For the text-containing cell, return its midpoint in (x, y) coordinate format. 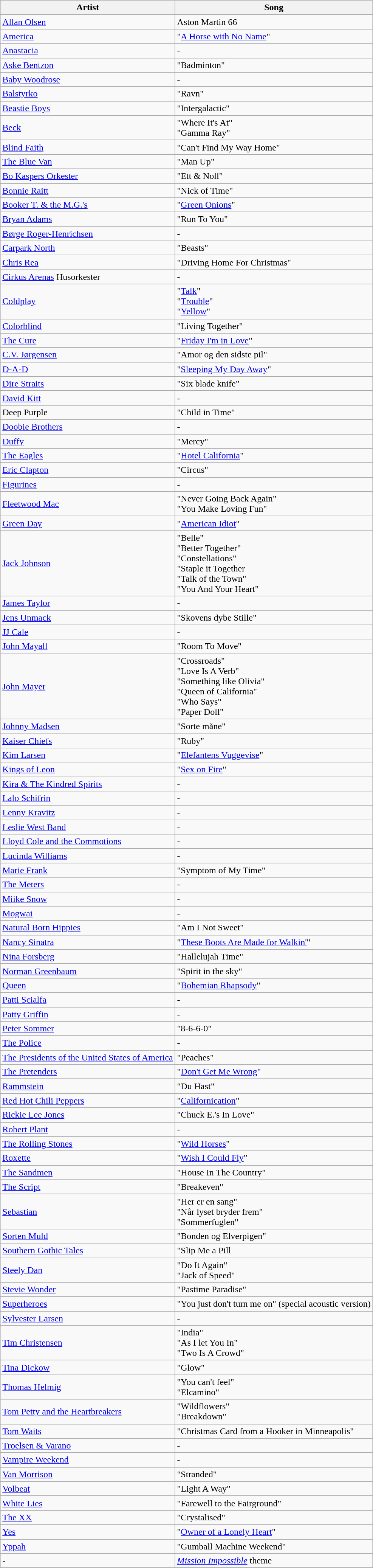
"Pastime Paradise" (274, 1290)
"Stranded" (274, 1474)
Lloyd Cole and the Commotions (88, 841)
"Breakeven" (274, 1187)
C.V. Jørgensen (88, 355)
"A Horse with No Name" (274, 36)
"Amor og den sidste pil" (274, 355)
"Badminton" (274, 65)
The Eagles (88, 456)
Mission Impossible theme (274, 1561)
"Farewell to the Fairground" (274, 1503)
Carpark North (88, 248)
"Mercy" (274, 441)
Nina Forsberg (88, 956)
"American Idiot" (274, 523)
White Lies (88, 1503)
Lucinda Williams (88, 856)
"Crossroads" "Love Is A Verb" "Something like Olivia" "Queen of California" "Who Says" "Paper Doll" (274, 686)
"Do It Again" "Jack of Speed" (274, 1270)
The Script (88, 1187)
"Ravn" (274, 94)
"Ruby" (274, 741)
Bo Kaspers Orkester (88, 176)
"Belle" "Better Together" "Constellations" "Staple it Together "Talk of the Town" "You And Your Heart" (274, 564)
"Man Up" (274, 161)
Lalo Schifrin (88, 798)
Southern Gothic Tales (88, 1250)
Rammstein (88, 1086)
"Owner of a Lonely Heart" (274, 1532)
"Gumball Machine Weekend" (274, 1546)
"India" "As I let You In" "Two Is A Crowd" (274, 1343)
Yes (88, 1532)
Yppah (88, 1546)
Bonnie Raitt (88, 190)
"Beasts" (274, 248)
John Mayer (88, 686)
Fleetwood Mac (88, 504)
Blind Faith (88, 147)
"Chuck E.'s In Love" (274, 1115)
Steely Dan (88, 1270)
Aston Martin 66 (274, 22)
Vampire Weekend (88, 1460)
"Where It's At""Gamma Ray" (274, 128)
Coldplay (88, 301)
"Never Going Back Again" "You Make Loving Fun" (274, 504)
"Intergalactic" (274, 108)
Booker T. & the M.G.'s (88, 205)
America (88, 36)
Roxette (88, 1158)
Superheroes (88, 1304)
Anastacia (88, 51)
Peter Sommer (88, 1029)
"Sleeping My Day Away" (274, 369)
"Light A Way" (274, 1489)
James Taylor (88, 603)
Kim Larsen (88, 755)
"Living Together" (274, 326)
"Hotel California" (274, 456)
Van Morrison (88, 1474)
Beastie Boys (88, 108)
"Symptom of My Time" (274, 870)
Tina Dickow (88, 1368)
"Slip Me a Pill (274, 1250)
The Rolling Stones (88, 1144)
Mogwai (88, 913)
"Du Hast" (274, 1086)
Patti Scialfa (88, 1000)
"Circus" (274, 470)
Balstyrko (88, 94)
Beck (88, 128)
Green Day (88, 523)
Patty Griffin (88, 1014)
"You can't feel" "Elcamino" (274, 1387)
"Hallelujah Time" (274, 956)
Rickie Lee Jones (88, 1115)
"Spirit in the sky" (274, 971)
The Pretenders (88, 1072)
Marie Frank (88, 870)
"Sorte måne" (274, 726)
"Christmas Card from a Hooker in Minneapolis" (274, 1431)
Tom Waits (88, 1431)
"Crystalised" (274, 1517)
"Ett & Noll" (274, 176)
"Can't Find My Way Home" (274, 147)
Aske Bentzon (88, 65)
Colorblind (88, 326)
Queen (88, 985)
Allan Olsen (88, 22)
Troelsen & Varano (88, 1445)
"Wish I Could Fly" (274, 1158)
Sorten Muld (88, 1236)
"Six blade knife" (274, 383)
Dire Straits (88, 383)
David Kitt (88, 398)
Volbeat (88, 1489)
Song (274, 8)
"House In The Country" (274, 1172)
"Glow" (274, 1368)
Jack Johnson (88, 564)
"8-6-6-0" (274, 1029)
Kings of Leon (88, 769)
Nancy Sinatra (88, 942)
"Wildflowers" "Breakdown" (274, 1411)
"You just don't turn me on" (special acoustic version) (274, 1304)
Stevie Wonder (88, 1290)
"Californication" (274, 1101)
D-A-D (88, 369)
Lenny Kravitz (88, 813)
Chris Rea (88, 262)
Doobie Brothers (88, 427)
Figurines (88, 484)
John Mayall (88, 646)
"Elefantens Vuggevise" (274, 755)
"Driving Home For Christmas" (274, 262)
Kaiser Chiefs (88, 741)
Sebastian (88, 1211)
The Meters (88, 885)
Thomas Helmig (88, 1387)
Robert Plant (88, 1129)
Leslie West Band (88, 827)
Deep Purple (88, 412)
"Child in Time" (274, 412)
"Wild Horses" (274, 1144)
Artist (88, 8)
The Sandmen (88, 1172)
Eric Clapton (88, 470)
"Room To Move" (274, 646)
"Nick of Time" (274, 190)
Baby Woodrose (88, 79)
"These Boots Are Made for Walkin'" (274, 942)
The Police (88, 1043)
"Am I Not Sweet" (274, 928)
Johnny Madsen (88, 726)
Børge Roger-Henrichsen (88, 234)
"Friday I'm in Love" (274, 340)
Natural Born Hippies (88, 928)
The XX (88, 1517)
Norman Greenbaum (88, 971)
"Bohemian Rhapsody" (274, 985)
Bryan Adams (88, 219)
"Green Onions" (274, 205)
The Cure (88, 340)
Duffy (88, 441)
The Blue Van (88, 161)
"Peaches" (274, 1057)
"Sex on Fire" (274, 769)
Sylvester Larsen (88, 1318)
Tim Christensen (88, 1343)
"Skovens dybe Stille" (274, 618)
Cirkus Arenas Husorkester (88, 277)
Tom Petty and the Heartbreakers (88, 1411)
"Her er en sang" "Når lyset bryder frem" "Sommerfuglen" (274, 1211)
"Don't Get Me Wrong" (274, 1072)
Red Hot Chili Peppers (88, 1101)
"Run To You" (274, 219)
"Talk" "Trouble" "Yellow" (274, 301)
Jens Unmack (88, 618)
Kira & The Kindred Spirits (88, 784)
Miike Snow (88, 899)
The Presidents of the United States of America (88, 1057)
"Bonden og Elverpigen" (274, 1236)
JJ Cale (88, 632)
